Extract the (X, Y) coordinate from the center of the cell holding the provided text.  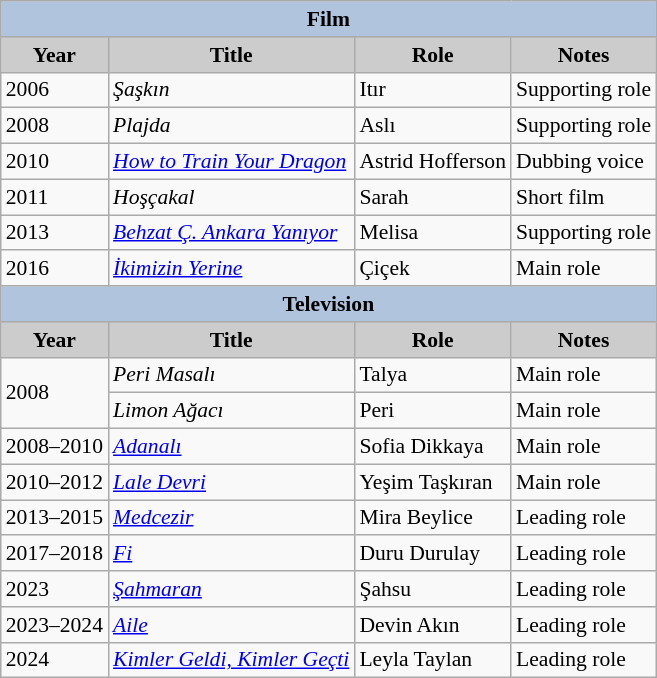
Sofia Dikkaya (432, 447)
Peri (432, 411)
Peri Masalı (231, 375)
2024 (54, 660)
2010 (54, 162)
Şahsu (432, 589)
Mira Beylice (432, 518)
Çiçek (432, 269)
2006 (54, 90)
Şahmaran (231, 589)
Aile (231, 625)
Television (328, 304)
Devin Akın (432, 625)
Şaşkın (231, 90)
Limon Ağacı (231, 411)
Aslı (432, 126)
Hoşçakal (231, 197)
Short film (584, 197)
2008–2010 (54, 447)
How to Train Your Dragon (231, 162)
2010–2012 (54, 482)
2017–2018 (54, 554)
Yeşim Taşkıran (432, 482)
Medcezir (231, 518)
Sarah (432, 197)
İkimizin Yerine (231, 269)
Talya (432, 375)
2023–2024 (54, 625)
Fi (231, 554)
Dubbing voice (584, 162)
Itır (432, 90)
2011 (54, 197)
Behzat Ç. Ankara Yanıyor (231, 233)
Lale Devri (231, 482)
2013 (54, 233)
Duru Durulay (432, 554)
Adanalı (231, 447)
Melisa (432, 233)
Plajda (231, 126)
2013–2015 (54, 518)
Leyla Taylan (432, 660)
Film (328, 19)
Astrid Hofferson (432, 162)
2023 (54, 589)
Kimler Geldi, Kimler Geçti (231, 660)
2016 (54, 269)
